Determine the [x, y] coordinate at the center of the cell enclosing the given text.  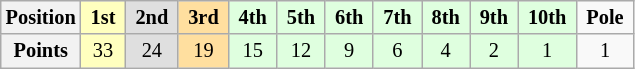
6 [397, 51]
15 [253, 51]
3rd [203, 17]
4 [446, 51]
33 [104, 51]
5th [301, 17]
8th [446, 17]
Points [41, 51]
19 [203, 51]
2 [494, 51]
Pole [604, 17]
9 [349, 51]
2nd [152, 17]
10th [547, 17]
1st [104, 17]
12 [301, 51]
7th [397, 17]
Position [41, 17]
4th [253, 17]
24 [152, 51]
6th [349, 17]
9th [494, 17]
